Identify which cell holds the provided text, then report its (X, Y) central coordinate. 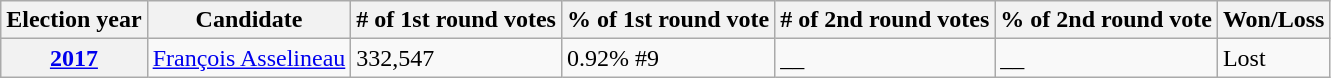
% of 2nd round vote (1106, 20)
Candidate (249, 20)
François Asselineau (249, 58)
% of 1st round vote (668, 20)
Election year (74, 20)
Lost (1273, 58)
# of 1st round votes (456, 20)
# of 2nd round votes (885, 20)
0.92% #9 (668, 58)
2017 (74, 58)
332,547 (456, 58)
Won/Loss (1273, 20)
